Find where the given text appears and provide that cell's center as (X, Y) coordinate. 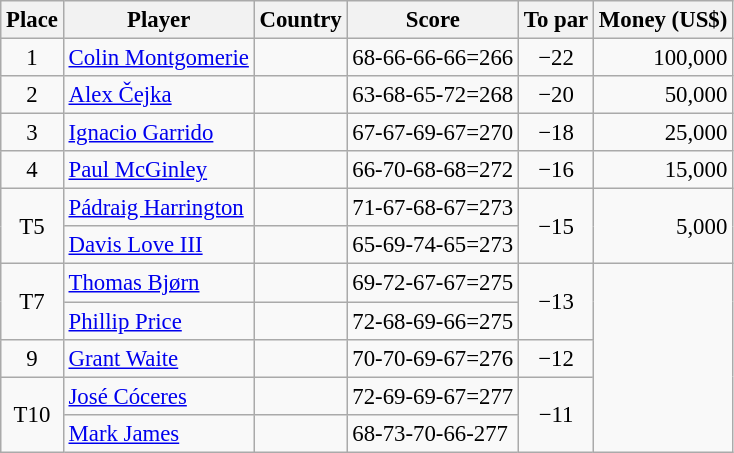
Score (433, 20)
Paul McGinley (158, 170)
Money (US$) (664, 20)
Pádraig Harrington (158, 208)
Phillip Price (158, 321)
−12 (556, 358)
71-67-68-67=273 (433, 208)
−15 (556, 226)
Country (300, 20)
Ignacio Garrido (158, 133)
T7 (32, 302)
3 (32, 133)
Grant Waite (158, 358)
−22 (556, 58)
2 (32, 95)
70-70-69-67=276 (433, 358)
72-68-69-66=275 (433, 321)
50,000 (664, 95)
4 (32, 170)
65-69-74-65=273 (433, 245)
9 (32, 358)
63-68-65-72=268 (433, 95)
100,000 (664, 58)
72-69-69-67=277 (433, 396)
T5 (32, 226)
José Cóceres (158, 396)
66-70-68-68=272 (433, 170)
Player (158, 20)
Place (32, 20)
T10 (32, 414)
−11 (556, 414)
−18 (556, 133)
Colin Montgomerie (158, 58)
67-67-69-67=270 (433, 133)
68-73-70-66-277 (433, 433)
25,000 (664, 133)
−20 (556, 95)
−13 (556, 302)
Alex Čejka (158, 95)
Thomas Bjørn (158, 283)
1 (32, 58)
−16 (556, 170)
69-72-67-67=275 (433, 283)
68-66-66-66=266 (433, 58)
Mark James (158, 433)
5,000 (664, 226)
Davis Love III (158, 245)
15,000 (664, 170)
To par (556, 20)
